Return (x, y) of the center of cell containing provided text 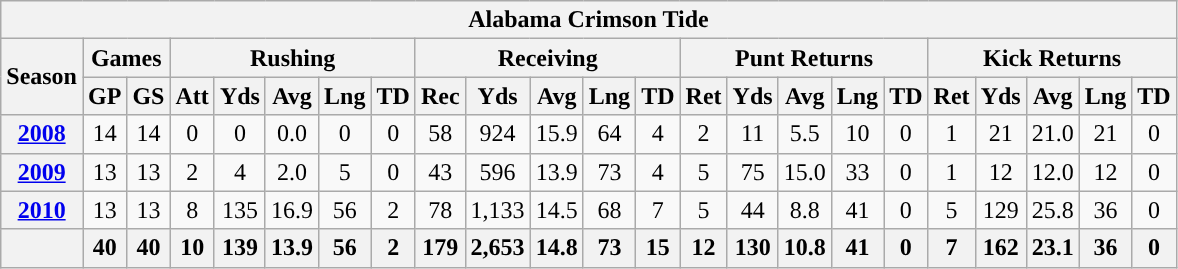
16.9 (292, 210)
130 (752, 248)
924 (498, 134)
129 (1000, 210)
Receiving (548, 58)
8 (192, 210)
Punt Returns (804, 58)
75 (752, 172)
Att (192, 96)
Kick Returns (1052, 58)
11 (752, 134)
2008 (42, 134)
135 (240, 210)
Alabama Crimson Tide (588, 20)
14.8 (556, 248)
10.8 (804, 248)
8.8 (804, 210)
15.9 (556, 134)
2009 (42, 172)
Season (42, 77)
2.0 (292, 172)
15 (658, 248)
64 (609, 134)
14.5 (556, 210)
179 (440, 248)
12.0 (1052, 172)
21.0 (1052, 134)
162 (1000, 248)
23.1 (1052, 248)
5.5 (804, 134)
GS (148, 96)
43 (440, 172)
GP (104, 96)
0.0 (292, 134)
44 (752, 210)
596 (498, 172)
Games (126, 58)
15.0 (804, 172)
25.8 (1052, 210)
33 (857, 172)
1,133 (498, 210)
2,653 (498, 248)
68 (609, 210)
58 (440, 134)
Rushing (292, 58)
Rec (440, 96)
78 (440, 210)
139 (240, 248)
2010 (42, 210)
